Search for the cell housing the specified text and yield its [x, y] center coordinate. 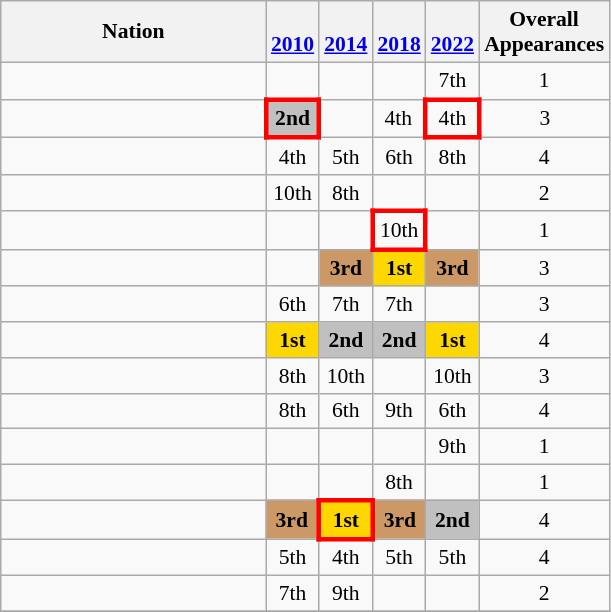
2010 [292, 32]
OverallAppearances [544, 32]
2018 [398, 32]
Nation [134, 32]
2014 [346, 32]
2022 [452, 32]
